Detect which cell encompasses the target text, then output its (X, Y) center coordinate. 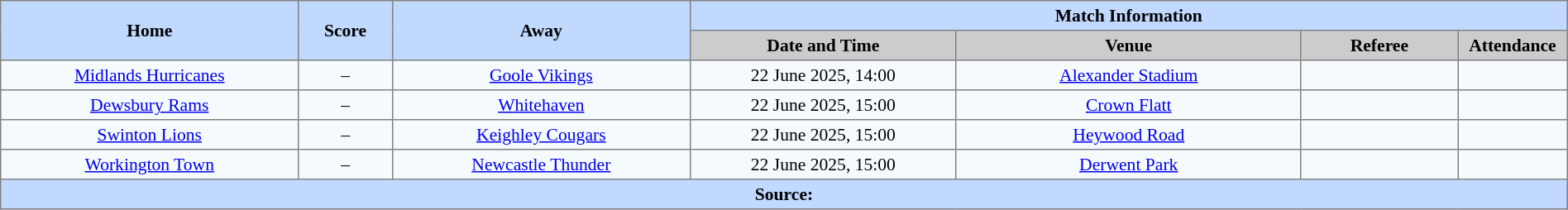
Match Information (1128, 16)
Attendance (1513, 45)
Home (150, 31)
Away (541, 31)
Derwent Park (1128, 165)
Crown Flatt (1128, 105)
Referee (1379, 45)
Goole Vikings (541, 75)
Whitehaven (541, 105)
Date and Time (823, 45)
Newcastle Thunder (541, 165)
Alexander Stadium (1128, 75)
Heywood Road (1128, 135)
Source: (784, 194)
Venue (1128, 45)
Score (346, 31)
Keighley Cougars (541, 135)
Midlands Hurricanes (150, 75)
Swinton Lions (150, 135)
22 June 2025, 14:00 (823, 75)
Workington Town (150, 165)
Dewsbury Rams (150, 105)
